From the cell containing the given text, extract its center point as [x, y] coordinate. 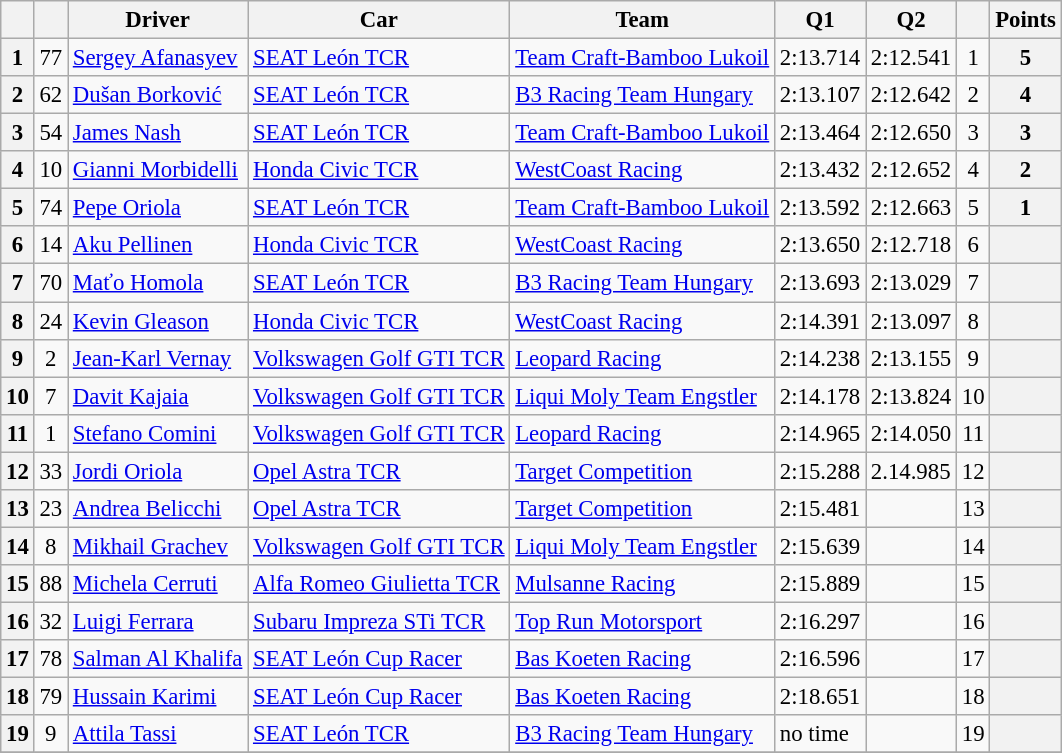
2:14.050 [912, 433]
32 [50, 621]
70 [50, 283]
2:13.107 [820, 95]
Salman Al Khalifa [158, 659]
2:15.288 [820, 471]
Dušan Borković [158, 95]
2:13.650 [820, 245]
Hussain Karimi [158, 697]
2:15.639 [820, 546]
2:14.238 [820, 358]
62 [50, 95]
James Nash [158, 133]
2:15.889 [820, 584]
Points [1026, 20]
2:12.650 [912, 133]
2:13.097 [912, 321]
Alfa Romeo Giulietta TCR [379, 584]
2:16.596 [820, 659]
Kevin Gleason [158, 321]
Jean-Karl Vernay [158, 358]
2:14.965 [820, 433]
77 [50, 58]
2:13.714 [820, 58]
2.14.985 [912, 471]
78 [50, 659]
2:12.642 [912, 95]
Luigi Ferrara [158, 621]
54 [50, 133]
2:13.432 [820, 170]
2:13.155 [912, 358]
2:13.464 [820, 133]
33 [50, 471]
74 [50, 208]
2:12.663 [912, 208]
23 [50, 509]
2:12.718 [912, 245]
Gianni Morbidelli [158, 170]
Attila Tassi [158, 734]
no time [820, 734]
2:14.391 [820, 321]
24 [50, 321]
2:13.029 [912, 283]
2:15.481 [820, 509]
Pepe Oriola [158, 208]
Sergey Afanasyev [158, 58]
Mulsanne Racing [642, 584]
Stefano Comini [158, 433]
Driver [158, 20]
2:13.693 [820, 283]
88 [50, 584]
Q2 [912, 20]
2:13.592 [820, 208]
Jordi Oriola [158, 471]
Car [379, 20]
Mikhail Grachev [158, 546]
2:16.297 [820, 621]
2:13.824 [912, 396]
Top Run Motorsport [642, 621]
Team [642, 20]
Maťo Homola [158, 283]
2:12.541 [912, 58]
Davit Kajaia [158, 396]
Michela Cerruti [158, 584]
79 [50, 697]
Subaru Impreza STi TCR [379, 621]
Q1 [820, 20]
2:14.178 [820, 396]
Aku Pellinen [158, 245]
2:12.652 [912, 170]
2:18.651 [820, 697]
Andrea Belicchi [158, 509]
